Find where the given text appears and provide that cell's center as [x, y] coordinate. 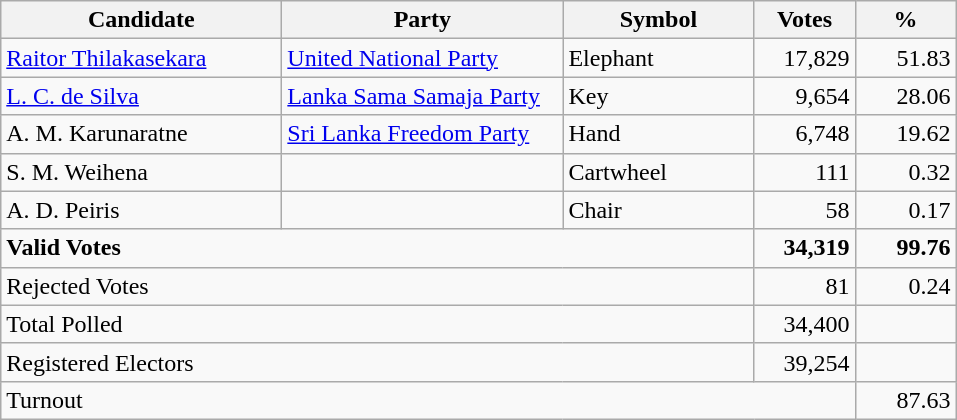
Registered Electors [378, 362]
United National Party [422, 58]
34,319 [804, 248]
L. C. de Silva [142, 96]
34,400 [804, 324]
9,654 [804, 96]
Elephant [658, 58]
0.24 [906, 286]
Key [658, 96]
17,829 [804, 58]
Lanka Sama Samaja Party [422, 96]
S. M. Weihena [142, 172]
81 [804, 286]
% [906, 20]
28.06 [906, 96]
Turnout [428, 400]
6,748 [804, 134]
111 [804, 172]
0.17 [906, 210]
Total Polled [378, 324]
Candidate [142, 20]
Symbol [658, 20]
Chair [658, 210]
99.76 [906, 248]
Votes [804, 20]
58 [804, 210]
51.83 [906, 58]
Valid Votes [378, 248]
A. M. Karunaratne [142, 134]
Sri Lanka Freedom Party [422, 134]
87.63 [906, 400]
39,254 [804, 362]
Cartwheel [658, 172]
Hand [658, 134]
Party [422, 20]
A. D. Peiris [142, 210]
0.32 [906, 172]
Rejected Votes [378, 286]
19.62 [906, 134]
Raitor Thilakasekara [142, 58]
